Locate the cell with the specified text and output its (x, y) center coordinate. 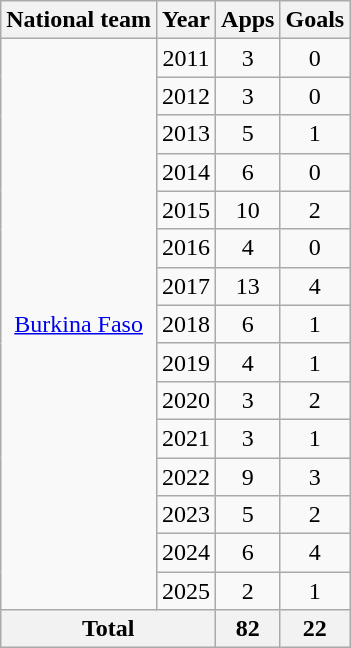
2019 (186, 362)
Goals (315, 20)
2021 (186, 438)
2015 (186, 210)
2011 (186, 58)
2016 (186, 248)
Burkina Faso (79, 324)
9 (248, 477)
National team (79, 20)
2018 (186, 324)
Total (108, 629)
2022 (186, 477)
2013 (186, 134)
2012 (186, 96)
2017 (186, 286)
2025 (186, 591)
2020 (186, 400)
13 (248, 286)
22 (315, 629)
Year (186, 20)
Apps (248, 20)
2014 (186, 172)
82 (248, 629)
2023 (186, 515)
10 (248, 210)
2024 (186, 553)
